From the cell containing the given text, extract its center point as [X, Y] coordinate. 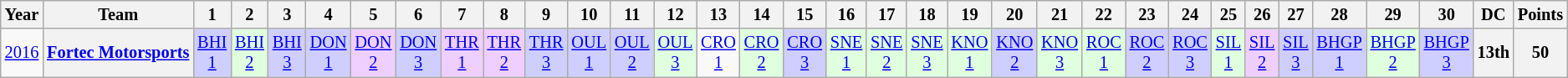
SIL3 [1295, 53]
BHI3 [288, 53]
SNE3 [927, 53]
SNE2 [886, 53]
11 [632, 14]
26 [1262, 14]
2 [249, 14]
CRO1 [718, 53]
DON1 [329, 53]
5 [373, 14]
DON3 [418, 53]
SIL1 [1228, 53]
THR1 [462, 53]
25 [1228, 14]
ROC2 [1147, 53]
KNO3 [1060, 53]
13th [1494, 53]
SNE1 [846, 53]
KNO2 [1014, 53]
3 [288, 14]
BHGP3 [1447, 53]
18 [927, 14]
17 [886, 14]
20 [1014, 14]
THR2 [504, 53]
Team [118, 14]
BHGP1 [1340, 53]
9 [546, 14]
Year [22, 14]
12 [676, 14]
6 [418, 14]
8 [504, 14]
Fortec Motorsports [118, 53]
KNO1 [970, 53]
THR3 [546, 53]
SIL2 [1262, 53]
19 [970, 14]
1 [212, 14]
15 [804, 14]
21 [1060, 14]
28 [1340, 14]
OUL1 [589, 53]
BHGP2 [1393, 53]
DC [1494, 14]
29 [1393, 14]
30 [1447, 14]
ROC3 [1190, 53]
BHI1 [212, 53]
23 [1147, 14]
50 [1540, 53]
CRO3 [804, 53]
10 [589, 14]
ROC1 [1104, 53]
27 [1295, 14]
2016 [22, 53]
DON2 [373, 53]
24 [1190, 14]
14 [762, 14]
Points [1540, 14]
16 [846, 14]
OUL2 [632, 53]
22 [1104, 14]
OUL3 [676, 53]
BHI2 [249, 53]
4 [329, 14]
13 [718, 14]
CRO2 [762, 53]
7 [462, 14]
